Return the [x, y] coordinate for the center point of the cell that contains the specified text.  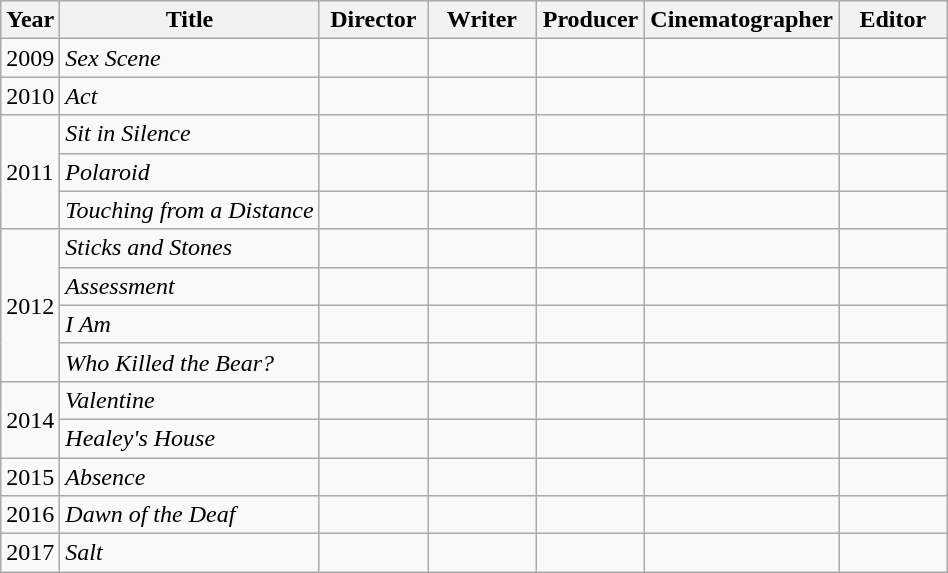
Healey's House [190, 438]
Editor [892, 20]
Salt [190, 553]
2016 [30, 515]
2009 [30, 58]
Polaroid [190, 172]
Writer [482, 20]
Title [190, 20]
Assessment [190, 286]
Dawn of the Deaf [190, 515]
2015 [30, 477]
Valentine [190, 400]
Producer [590, 20]
Cinematographer [742, 20]
Sticks and Stones [190, 248]
2012 [30, 305]
Year [30, 20]
Absence [190, 477]
2011 [30, 172]
Sex Scene [190, 58]
Touching from a Distance [190, 210]
2010 [30, 96]
Act [190, 96]
Director [374, 20]
Sit in Silence [190, 134]
Who Killed the Bear? [190, 362]
I Am [190, 324]
2014 [30, 419]
2017 [30, 553]
